From the cell containing the given text, extract its center point as (x, y) coordinate. 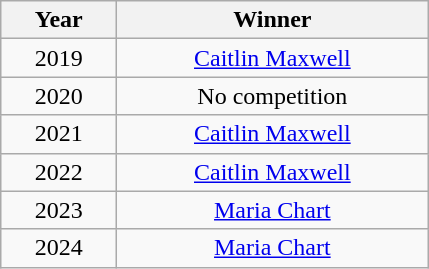
Year (59, 20)
2024 (59, 248)
2021 (59, 134)
No competition (272, 96)
Winner (272, 20)
2019 (59, 58)
2022 (59, 172)
2023 (59, 210)
2020 (59, 96)
